From the cell containing the given text, extract its center point as [x, y] coordinate. 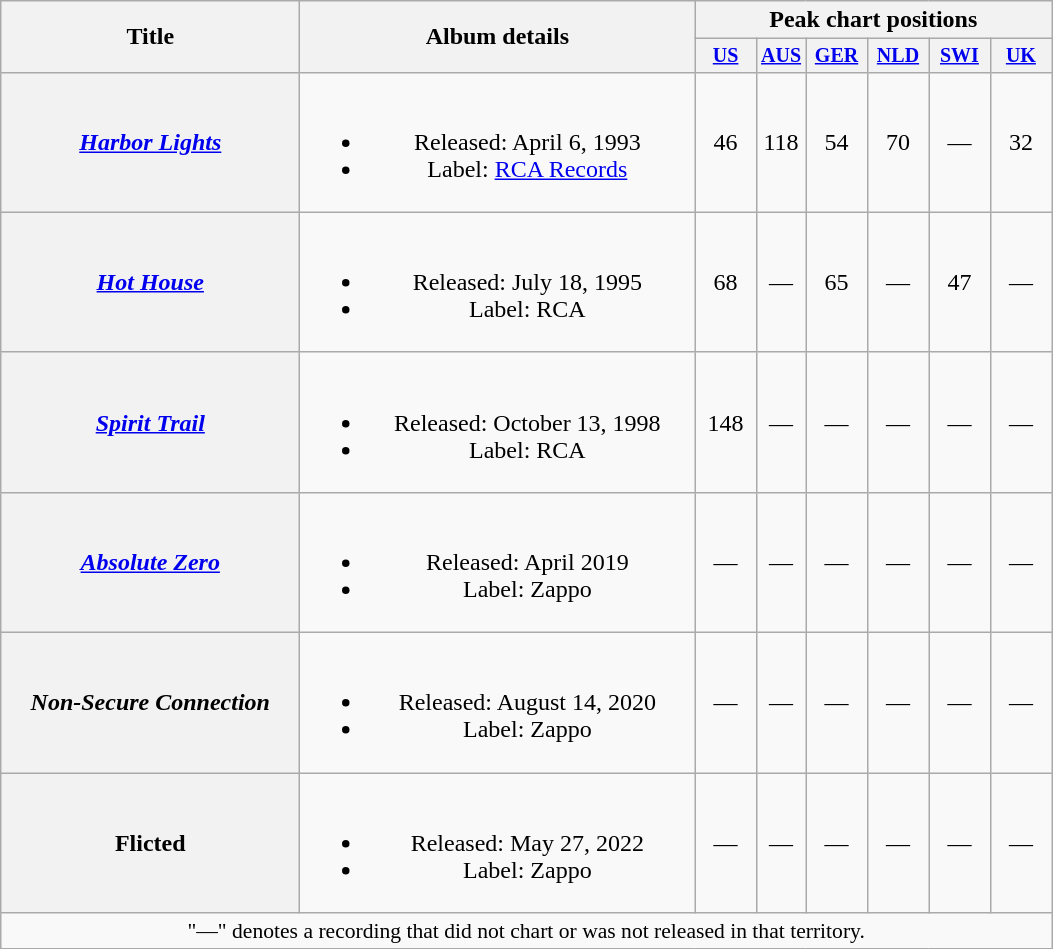
Released: May 27, 2022Label: Zappo [498, 843]
Released: July 18, 1995Label: RCA [498, 282]
Hot House [150, 282]
"—" denotes a recording that did not chart or was not released in that territory. [526, 931]
GER [836, 56]
Released: April 2019Label: Zappo [498, 562]
US [726, 56]
NLD [898, 56]
Released: August 14, 2020Label: Zappo [498, 703]
AUS [780, 56]
68 [726, 282]
54 [836, 142]
Title [150, 37]
Peak chart positions [874, 20]
Released: April 6, 1993Label: RCA Records [498, 142]
47 [960, 282]
46 [726, 142]
Absolute Zero [150, 562]
Non-Secure Connection [150, 703]
Spirit Trail [150, 422]
Flicted [150, 843]
Album details [498, 37]
Harbor Lights [150, 142]
Released: October 13, 1998Label: RCA [498, 422]
70 [898, 142]
UK [1020, 56]
SWI [960, 56]
118 [780, 142]
148 [726, 422]
65 [836, 282]
32 [1020, 142]
